For the text-containing cell, return its midpoint in (x, y) coordinate format. 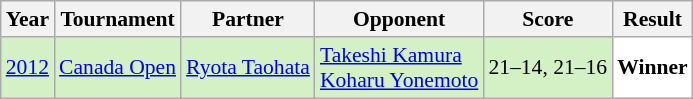
Score (548, 19)
Canada Open (118, 68)
21–14, 21–16 (548, 68)
Ryota Taohata (248, 68)
Winner (652, 68)
Tournament (118, 19)
Partner (248, 19)
Result (652, 19)
Year (28, 19)
Opponent (399, 19)
Takeshi Kamura Koharu Yonemoto (399, 68)
2012 (28, 68)
